Capture the cell that displays the provided text and extract its [X, Y] central coordinate. 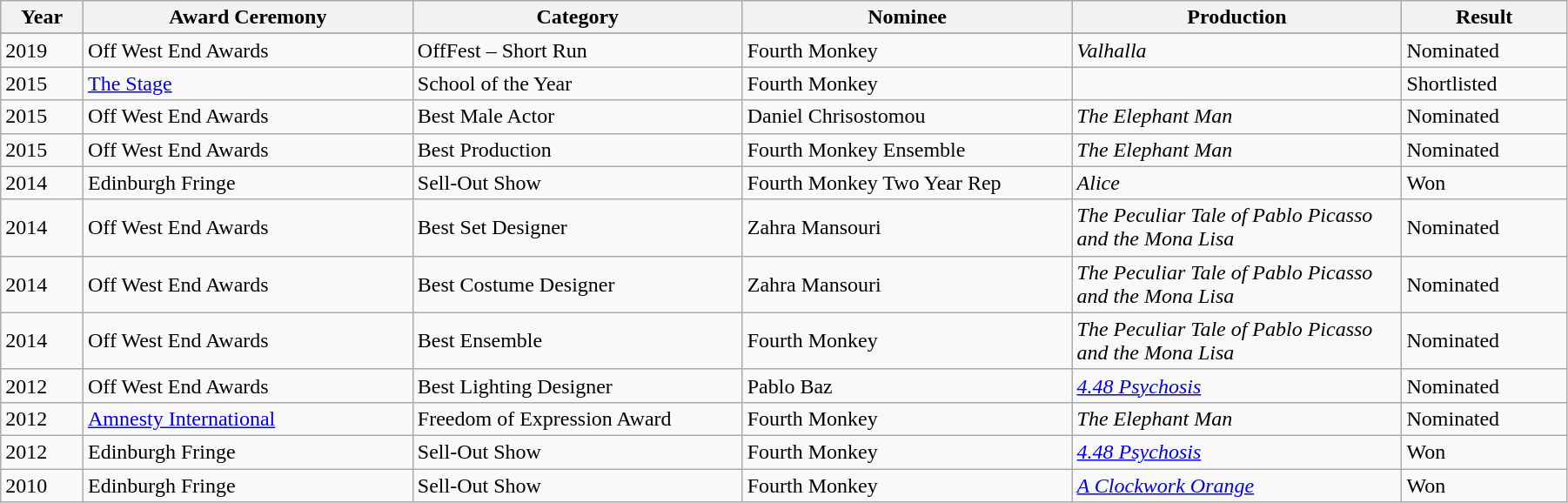
Alice [1237, 183]
A Clockwork Orange [1237, 485]
The Stage [247, 84]
School of the Year [578, 84]
Best Ensemble [578, 341]
2019 [42, 50]
Valhalla [1237, 50]
Result [1484, 17]
Best Lighting Designer [578, 386]
Freedom of Expression Award [578, 419]
Year [42, 17]
Best Costume Designer [578, 284]
Award Ceremony [247, 17]
OffFest – Short Run [578, 50]
Best Production [578, 150]
Pablo Baz [907, 386]
2010 [42, 485]
Production [1237, 17]
Amnesty International [247, 419]
Category [578, 17]
Daniel Chrisostomou [907, 117]
Nominee [907, 17]
Best Male Actor [578, 117]
Best Set Designer [578, 228]
Fourth Monkey Ensemble [907, 150]
Fourth Monkey Two Year Rep [907, 183]
Shortlisted [1484, 84]
